Capture the cell that displays the provided text and extract its (x, y) central coordinate. 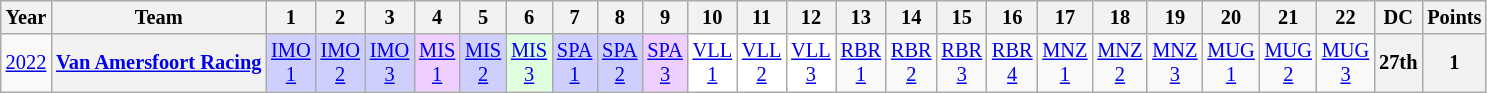
MUG2 (1288, 63)
VLL1 (712, 63)
SPA3 (664, 63)
Year (26, 17)
MNZ2 (1120, 63)
IMO1 (290, 63)
2022 (26, 63)
MIS3 (529, 63)
2 (340, 17)
IMO3 (390, 63)
5 (483, 17)
4 (437, 17)
12 (810, 17)
20 (1230, 17)
SPA1 (574, 63)
MUG3 (1346, 63)
27th (1398, 63)
17 (1064, 17)
MUG1 (1230, 63)
MIS1 (437, 63)
SPA2 (620, 63)
19 (1174, 17)
MNZ1 (1064, 63)
22 (1346, 17)
VLL3 (810, 63)
6 (529, 17)
Van Amersfoort Racing (158, 63)
8 (620, 17)
RBR1 (861, 63)
Team (158, 17)
15 (961, 17)
MIS2 (483, 63)
VLL2 (762, 63)
13 (861, 17)
RBR3 (961, 63)
10 (712, 17)
DC (1398, 17)
7 (574, 17)
21 (1288, 17)
IMO2 (340, 63)
14 (911, 17)
16 (1012, 17)
RBR4 (1012, 63)
18 (1120, 17)
11 (762, 17)
RBR2 (911, 63)
9 (664, 17)
3 (390, 17)
MNZ3 (1174, 63)
Points (1454, 17)
